Search for the cell housing the specified text and yield its [x, y] center coordinate. 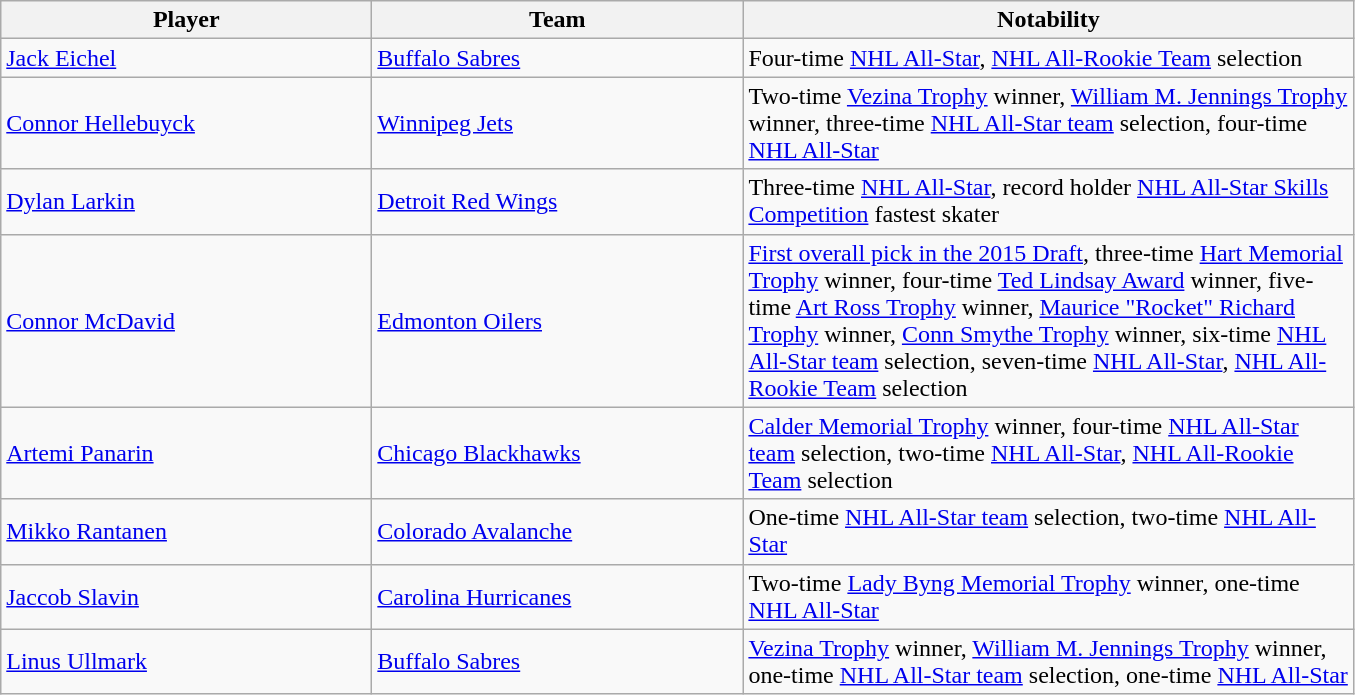
Team [558, 20]
Dylan Larkin [186, 202]
Two-time Lady Byng Memorial Trophy winner, one-time NHL All-Star [1048, 596]
Vezina Trophy winner, William M. Jennings Trophy winner, one-time NHL All-Star team selection, one-time NHL All-Star [1048, 662]
Two-time Vezina Trophy winner, William M. Jennings Trophy winner, three-time NHL All-Star team selection, four-time NHL All-Star [1048, 123]
Winnipeg Jets [558, 123]
Jack Eichel [186, 58]
Player [186, 20]
Mikko Rantanen [186, 532]
Jaccob Slavin [186, 596]
Four-time NHL All-Star, NHL All-Rookie Team selection [1048, 58]
Calder Memorial Trophy winner, four-time NHL All-Star team selection, two-time NHL All-Star, NHL All-Rookie Team selection [1048, 453]
Colorado Avalanche [558, 532]
Linus Ullmark [186, 662]
Connor Hellebuyck [186, 123]
Three-time NHL All-Star, record holder NHL All-Star Skills Competition fastest skater [1048, 202]
One-time NHL All-Star team selection, two-time NHL All-Star [1048, 532]
Chicago Blackhawks [558, 453]
Carolina Hurricanes [558, 596]
Detroit Red Wings [558, 202]
Edmonton Oilers [558, 320]
Connor McDavid [186, 320]
Notability [1048, 20]
Artemi Panarin [186, 453]
